Determine the [x, y] coordinate at the center of the cell enclosing the given text.  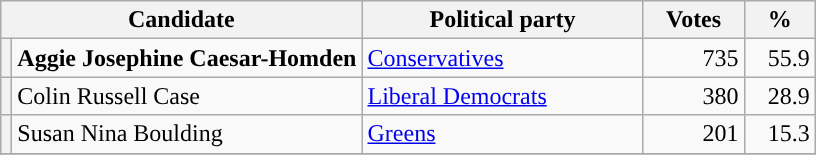
Candidate [182, 20]
Greens [502, 134]
Political party [502, 20]
Susan Nina Boulding [187, 134]
Aggie Josephine Caesar-Homden [187, 58]
55.9 [780, 58]
Colin Russell Case [187, 96]
Liberal Democrats [502, 96]
Conservatives [502, 58]
28.9 [780, 96]
201 [694, 134]
% [780, 20]
15.3 [780, 134]
Votes [694, 20]
380 [694, 96]
735 [694, 58]
